Pinpoint the cell where the given text exists, returning its [X, Y] midpoint coordinate. 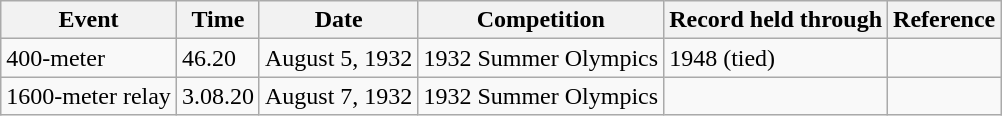
Event [89, 20]
August 7, 1932 [338, 96]
Date [338, 20]
400-meter [89, 58]
Competition [541, 20]
Record held through [776, 20]
1600-meter relay [89, 96]
3.08.20 [218, 96]
1948 (tied) [776, 58]
46.20 [218, 58]
Reference [944, 20]
August 5, 1932 [338, 58]
Time [218, 20]
